Search for the cell housing the specified text and yield its [x, y] center coordinate. 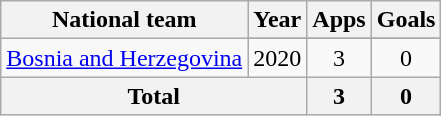
Apps [339, 20]
Year [278, 20]
National team [124, 20]
Bosnia and Herzegovina [124, 58]
2020 [278, 58]
Total [154, 96]
Goals [406, 20]
